Detect which cell encompasses the target text, then output its (X, Y) center coordinate. 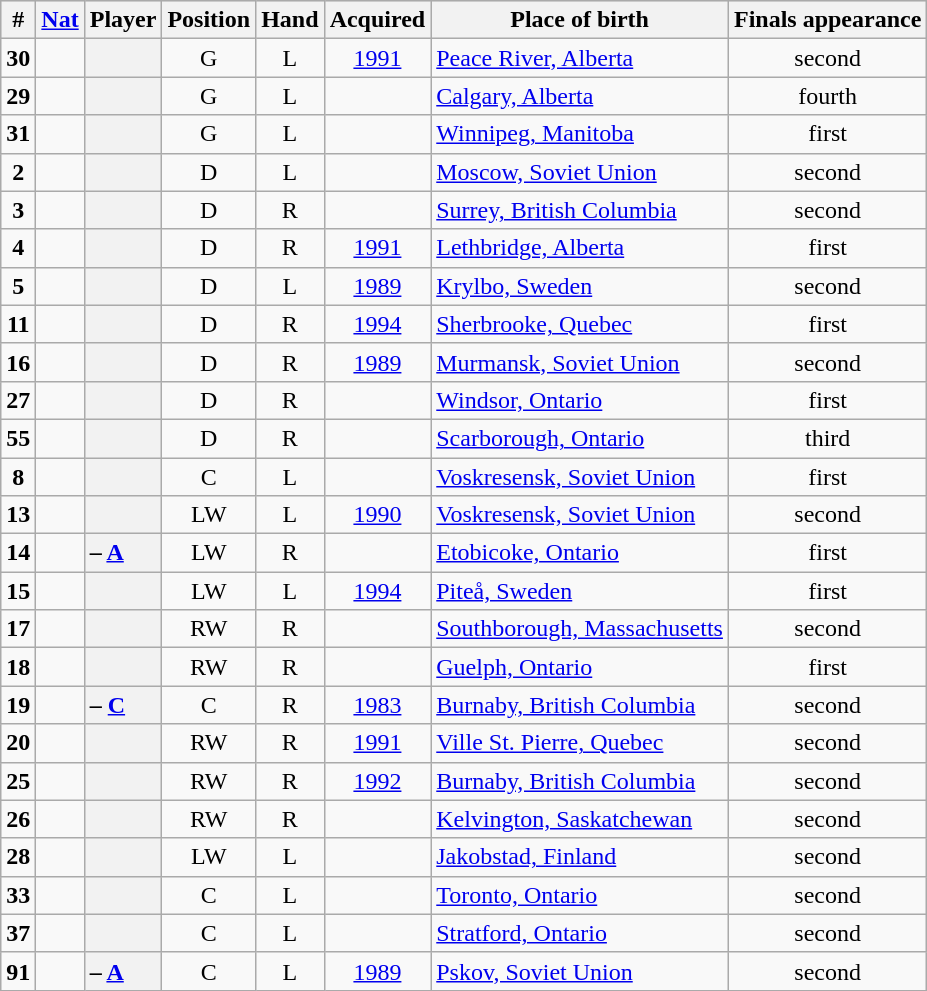
third (827, 438)
17 (18, 629)
4 (18, 248)
Sherbrooke, Quebec (580, 324)
Position (209, 20)
33 (18, 895)
Guelph, Ontario (580, 667)
27 (18, 400)
Finals appearance (827, 20)
16 (18, 362)
26 (18, 819)
Pskov, Soviet Union (580, 971)
8 (18, 477)
Player (123, 20)
28 (18, 857)
37 (18, 933)
5 (18, 286)
Piteå, Sweden (580, 591)
Moscow, Soviet Union (580, 172)
Peace River, Alberta (580, 58)
Hand (290, 20)
2 (18, 172)
Surrey, British Columbia (580, 210)
20 (18, 743)
55 (18, 438)
91 (18, 971)
Nat (60, 20)
– C (123, 705)
Southborough, Massachusetts (580, 629)
1992 (378, 781)
13 (18, 515)
31 (18, 134)
Calgary, Alberta (580, 96)
14 (18, 553)
Lethbridge, Alberta (580, 248)
Etobicoke, Ontario (580, 553)
1990 (378, 515)
19 (18, 705)
25 (18, 781)
Scarborough, Ontario (580, 438)
Acquired (378, 20)
18 (18, 667)
30 (18, 58)
Krylbo, Sweden (580, 286)
Murmansk, Soviet Union (580, 362)
Windsor, Ontario (580, 400)
15 (18, 591)
Place of birth (580, 20)
3 (18, 210)
1983 (378, 705)
fourth (827, 96)
Ville St. Pierre, Quebec (580, 743)
Kelvington, Saskatchewan (580, 819)
11 (18, 324)
Jakobstad, Finland (580, 857)
Toronto, Ontario (580, 895)
# (18, 20)
Stratford, Ontario (580, 933)
29 (18, 96)
Winnipeg, Manitoba (580, 134)
